Extract the (X, Y) coordinate from the center of the cell holding the provided text.  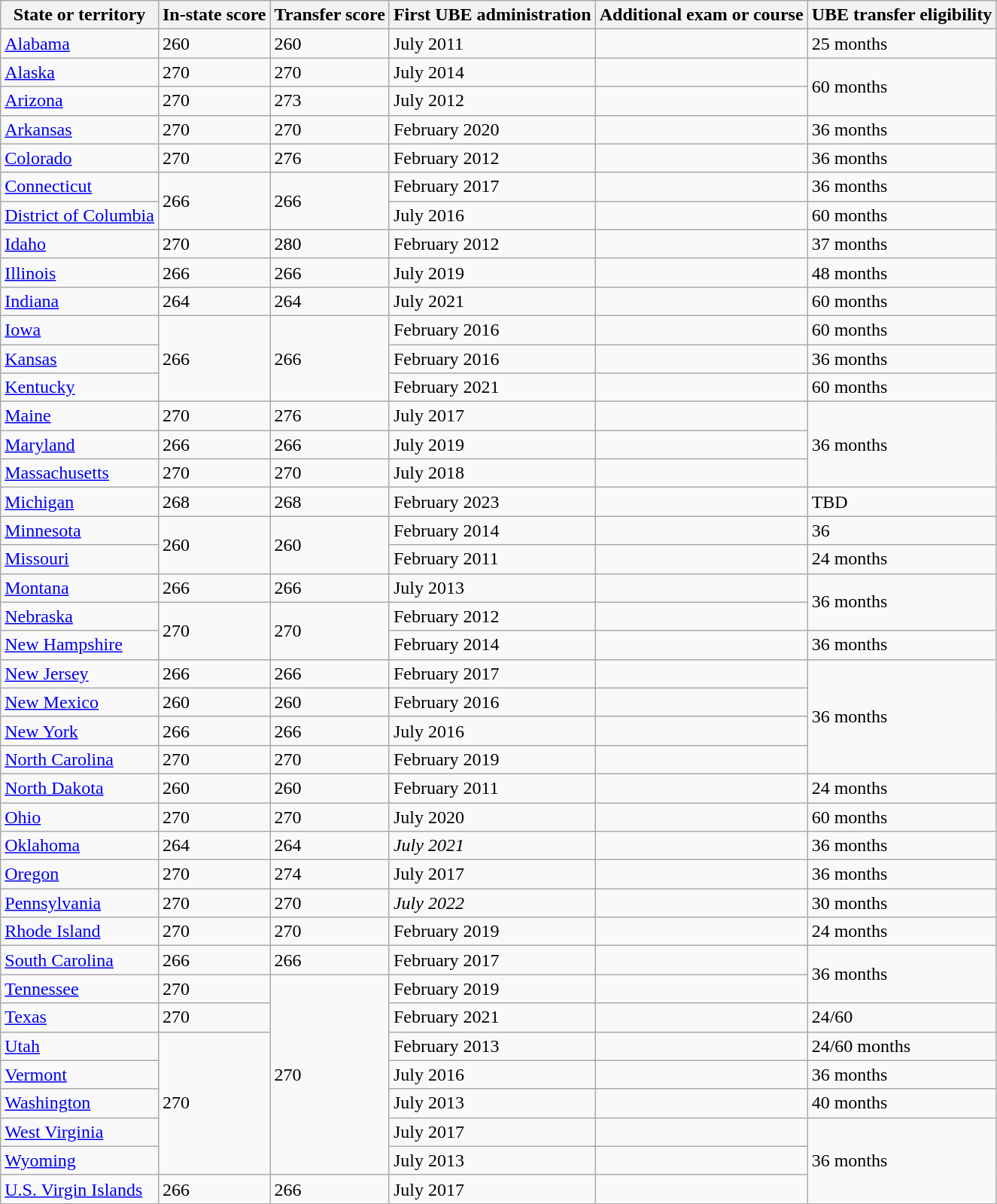
Minnesota (80, 531)
280 (330, 244)
30 months (901, 903)
Texas (80, 1017)
Oklahoma (80, 846)
Alaska (80, 72)
UBE transfer eligibility (901, 15)
July 2012 (492, 101)
Illinois (80, 272)
Arkansas (80, 129)
Utah (80, 1046)
40 months (901, 1103)
District of Columbia (80, 215)
Massachusetts (80, 473)
New York (80, 731)
Washington (80, 1103)
Kansas (80, 359)
July 2014 (492, 72)
South Carolina (80, 960)
Additional exam or course (701, 15)
July 2022 (492, 903)
North Dakota (80, 788)
Pennsylvania (80, 903)
Connecticut (80, 187)
New Mexico (80, 702)
February 2020 (492, 129)
Nebraska (80, 616)
36 (901, 531)
Michigan (80, 502)
Montana (80, 588)
Rhode Island (80, 932)
25 months (901, 44)
48 months (901, 272)
Wyoming (80, 1160)
Tennessee (80, 989)
New Hampshire (80, 645)
February 2013 (492, 1046)
North Carolina (80, 759)
July 2018 (492, 473)
273 (330, 101)
First UBE administration (492, 15)
Oregon (80, 874)
Idaho (80, 244)
Vermont (80, 1075)
U.S. Virgin Islands (80, 1189)
New Jersey (80, 673)
274 (330, 874)
Kentucky (80, 388)
Maryland (80, 445)
Maine (80, 416)
Indiana (80, 301)
Iowa (80, 330)
Transfer score (330, 15)
July 2011 (492, 44)
37 months (901, 244)
Missouri (80, 559)
February 2023 (492, 502)
Arizona (80, 101)
Alabama (80, 44)
24/60 months (901, 1046)
In-state score (214, 15)
State or territory (80, 15)
West Virginia (80, 1132)
TBD (901, 502)
24/60 (901, 1017)
July 2020 (492, 816)
Ohio (80, 816)
Colorado (80, 158)
